Find where the given text appears and provide that cell's center as [X, Y] coordinate. 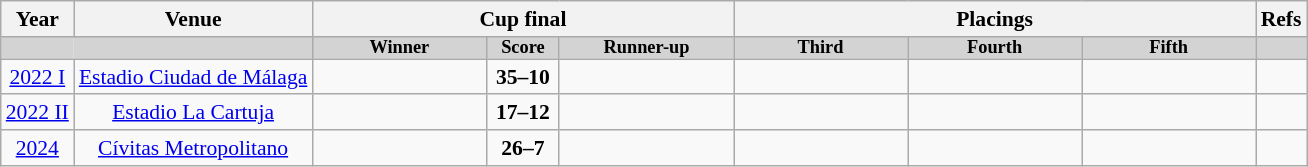
Third [821, 48]
2024 [38, 148]
Winner [399, 48]
Fifth [1169, 48]
2022 II [38, 113]
17–12 [522, 113]
Cívitas Metropolitano [194, 148]
Venue [194, 19]
Placings [995, 19]
Refs [1282, 19]
2022 I [38, 77]
26–7 [522, 148]
Estadio La Cartuja [194, 113]
Year [38, 19]
Score [522, 48]
Cup final [522, 19]
35–10 [522, 77]
Estadio Ciudad de Málaga [194, 77]
Fourth [995, 48]
Runner-up [646, 48]
